Find where the given text appears and provide that cell's center as [x, y] coordinate. 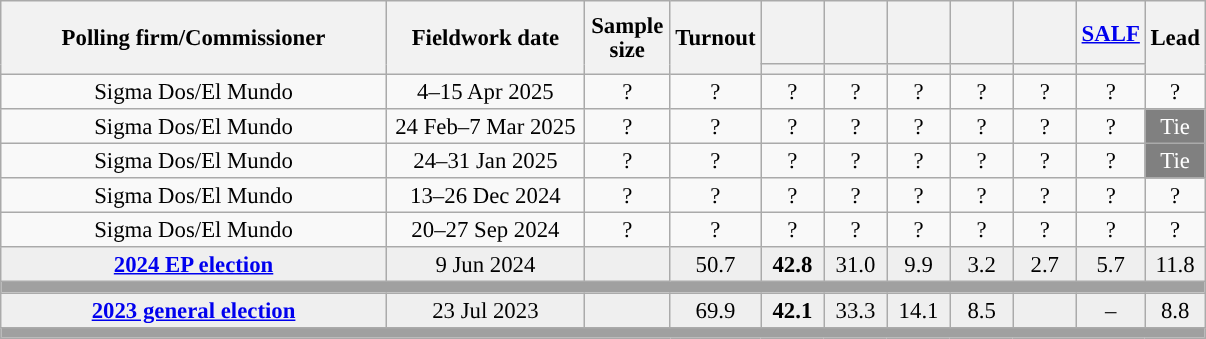
13–26 Dec 2024 [485, 196]
Turnout [716, 38]
11.8 [1175, 266]
3.2 [982, 266]
14.1 [918, 310]
– [1110, 310]
23 Jul 2023 [485, 310]
9.9 [918, 266]
69.9 [716, 310]
8.5 [982, 310]
31.0 [856, 266]
42.8 [792, 266]
Lead [1175, 38]
20–27 Sep 2024 [485, 230]
Fieldwork date [485, 38]
2.7 [1044, 266]
Sample size [627, 38]
Polling firm/Commissioner [194, 38]
2024 EP election [194, 266]
42.1 [792, 310]
9 Jun 2024 [485, 266]
33.3 [856, 310]
8.8 [1175, 310]
50.7 [716, 266]
4–15 Apr 2025 [485, 92]
24 Feb–7 Mar 2025 [485, 126]
2023 general election [194, 310]
5.7 [1110, 266]
24–31 Jan 2025 [485, 162]
SALF [1110, 32]
